From the cell containing the given text, extract its center point as (X, Y) coordinate. 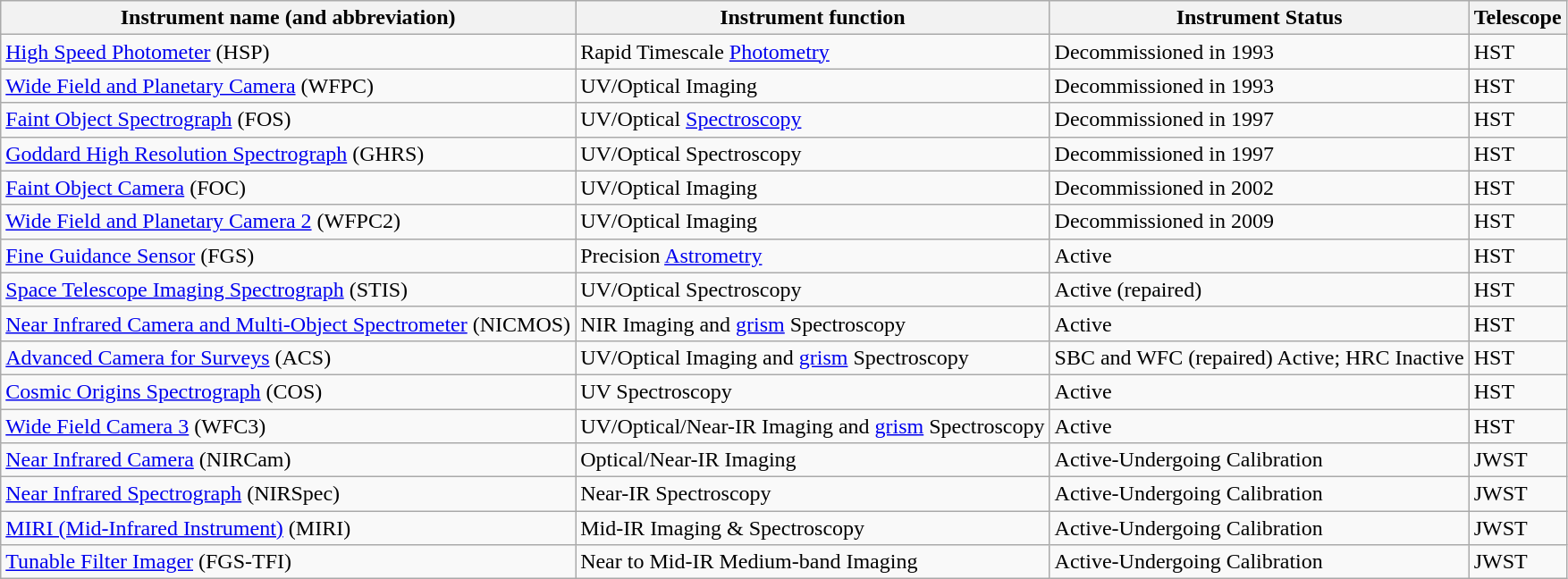
Rapid Timescale Photometry (813, 52)
Wide Field and Planetary Camera (WFPC) (288, 86)
UV/Optical Imaging and grism Spectroscopy (813, 357)
UV Spectroscopy (813, 391)
Advanced Camera for Surveys (ACS) (288, 357)
Mid-IR Imaging & Spectroscopy (813, 528)
Cosmic Origins Spectrograph (COS) (288, 391)
Near to Mid-IR Medium-band Imaging (813, 562)
High Speed Photometer (HSP) (288, 52)
MIRI (Mid-Infrared Instrument) (MIRI) (288, 528)
Wide Field Camera 3 (WFC3) (288, 426)
Telescope (1518, 18)
SBC and WFC (repaired) Active; HRC Inactive (1259, 357)
Near-IR Spectroscopy (813, 494)
Space Telescope Imaging Spectrograph (STIS) (288, 289)
Goddard High Resolution Spectrograph (GHRS) (288, 154)
Precision Astrometry (813, 256)
Instrument Status (1259, 18)
Faint Object Spectrograph (FOS) (288, 120)
Fine Guidance Sensor (FGS) (288, 256)
Decommissioned in 2009 (1259, 222)
Optical/Near-IR Imaging (813, 460)
Wide Field and Planetary Camera 2 (WFPC2) (288, 222)
Decommissioned in 2002 (1259, 188)
Near Infrared Camera and Multi-Object Spectrometer (NICMOS) (288, 323)
Tunable Filter Imager (FGS-TFI) (288, 562)
Near Infrared Camera (NIRCam) (288, 460)
Instrument function (813, 18)
Faint Object Camera (FOC) (288, 188)
Active (repaired) (1259, 289)
Near Infrared Spectrograph (NIRSpec) (288, 494)
NIR Imaging and grism Spectroscopy (813, 323)
UV/Optical/Near-IR Imaging and grism Spectroscopy (813, 426)
Instrument name (and abbreviation) (288, 18)
